From the cell containing the given text, extract its center point as [X, Y] coordinate. 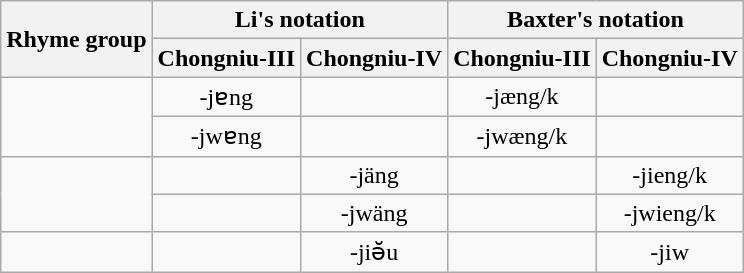
-jäng [374, 175]
-jiw [670, 252]
-jwäng [374, 213]
-jɐng [226, 97]
-jæng/k [522, 97]
-jwieng/k [670, 213]
-jiə̆u [374, 252]
-jwɐng [226, 136]
Rhyme group [76, 39]
-jwæng/k [522, 136]
Li's notation [300, 20]
Baxter's notation [596, 20]
-jieng/k [670, 175]
